Detect which cell encompasses the target text, then output its [x, y] center coordinate. 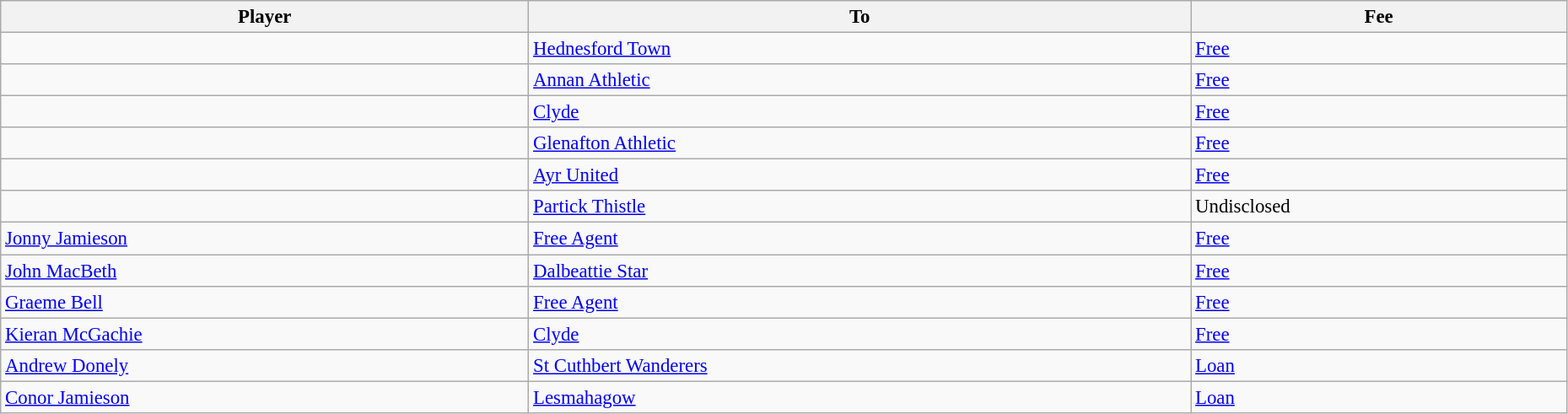
Glenafton Athletic [860, 143]
Annan Athletic [860, 80]
Graeme Bell [265, 302]
Jonny Jamieson [265, 239]
Partick Thistle [860, 207]
Player [265, 17]
Lesmahagow [860, 397]
John MacBeth [265, 271]
Conor Jamieson [265, 397]
Kieran McGachie [265, 334]
Hednesford Town [860, 49]
Undisclosed [1379, 207]
Ayr United [860, 175]
Dalbeattie Star [860, 271]
St Cuthbert Wanderers [860, 365]
Fee [1379, 17]
To [860, 17]
Andrew Donely [265, 365]
